Scan for the cell matching the given text and deliver its (x, y) coordinate at center. 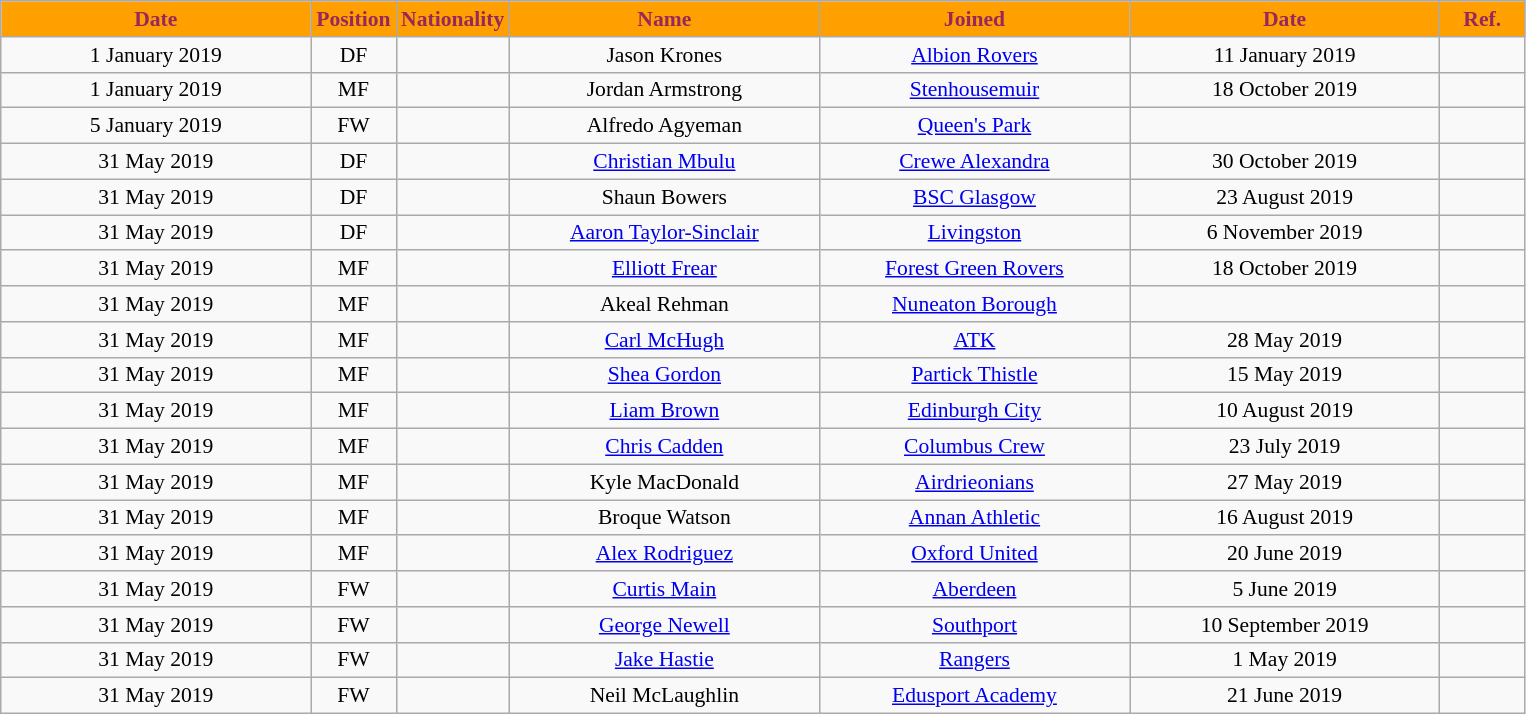
Christian Mbulu (664, 162)
23 July 2019 (1285, 447)
Akeal Rehman (664, 304)
Edinburgh City (974, 411)
27 May 2019 (1285, 482)
Stenhousemuir (974, 90)
Curtis Main (664, 589)
Position (354, 19)
10 September 2019 (1285, 625)
Neil McLaughlin (664, 696)
Elliott Frear (664, 269)
Albion Rovers (974, 55)
6 November 2019 (1285, 233)
Airdrieonians (974, 482)
Jordan Armstrong (664, 90)
28 May 2019 (1285, 340)
Rangers (974, 660)
Forest Green Rovers (974, 269)
Chris Cadden (664, 447)
Name (664, 19)
Alfredo Agyeman (664, 126)
20 June 2019 (1285, 554)
30 October 2019 (1285, 162)
Shea Gordon (664, 375)
Aberdeen (974, 589)
23 August 2019 (1285, 197)
Jason Krones (664, 55)
BSC Glasgow (974, 197)
Jake Hastie (664, 660)
11 January 2019 (1285, 55)
Crewe Alexandra (974, 162)
Aaron Taylor-Sinclair (664, 233)
1 May 2019 (1285, 660)
ATK (974, 340)
Carl McHugh (664, 340)
15 May 2019 (1285, 375)
Ref. (1482, 19)
Nationality (452, 19)
Edusport Academy (974, 696)
Columbus Crew (974, 447)
16 August 2019 (1285, 518)
Southport (974, 625)
Liam Brown (664, 411)
Joined (974, 19)
Annan Athletic (974, 518)
Kyle MacDonald (664, 482)
Queen's Park (974, 126)
Shaun Bowers (664, 197)
21 June 2019 (1285, 696)
Partick Thistle (974, 375)
10 August 2019 (1285, 411)
Nuneaton Borough (974, 304)
5 June 2019 (1285, 589)
Alex Rodriguez (664, 554)
George Newell (664, 625)
5 January 2019 (156, 126)
Broque Watson (664, 518)
Oxford United (974, 554)
Livingston (974, 233)
